Provide the (x, y) coordinate of the cell's center where the given text is located.  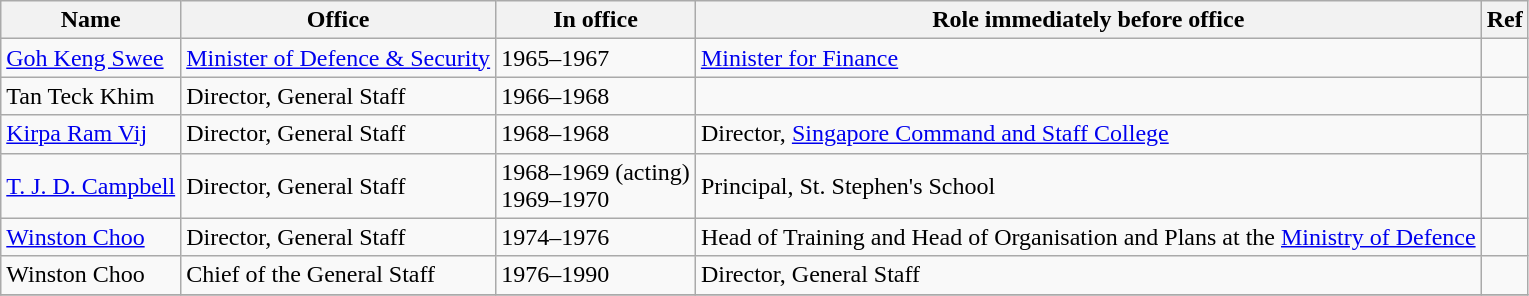
1968–1969 (acting)1969–1970 (596, 186)
Chief of the General Staff (338, 275)
Kirpa Ram Vij (91, 134)
1968–1968 (596, 134)
Head of Training and Head of Organisation and Plans at the Ministry of Defence (1088, 237)
Minister for Finance (1088, 58)
Office (338, 20)
1974–1976 (596, 237)
1965–1967 (596, 58)
Tan Teck Khim (91, 96)
Name (91, 20)
Ref (1504, 20)
Minister of Defence & Security (338, 58)
1966–1968 (596, 96)
Principal, St. Stephen's School (1088, 186)
In office (596, 20)
T. J. D. Campbell (91, 186)
Role immediately before office (1088, 20)
1976–1990 (596, 275)
Goh Keng Swee (91, 58)
Director, Singapore Command and Staff College (1088, 134)
